Locate the cell with the specified text and output its (X, Y) center coordinate. 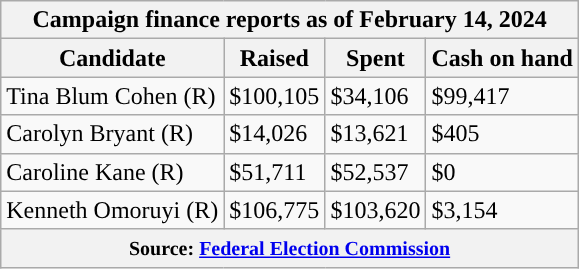
Kenneth Omoruyi (R) (112, 210)
$100,105 (274, 96)
Campaign finance reports as of February 14, 2024 (290, 20)
Spent (376, 58)
Source: Federal Election Commission (290, 248)
$405 (502, 134)
Raised (274, 58)
Candidate (112, 58)
$51,711 (274, 172)
$0 (502, 172)
Carolyn Bryant (R) (112, 134)
$14,026 (274, 134)
$34,106 (376, 96)
Cash on hand (502, 58)
$99,417 (502, 96)
$103,620 (376, 210)
$52,537 (376, 172)
$13,621 (376, 134)
$3,154 (502, 210)
Tina Blum Cohen (R) (112, 96)
Caroline Kane (R) (112, 172)
$106,775 (274, 210)
